Capture the cell that displays the provided text and extract its (x, y) central coordinate. 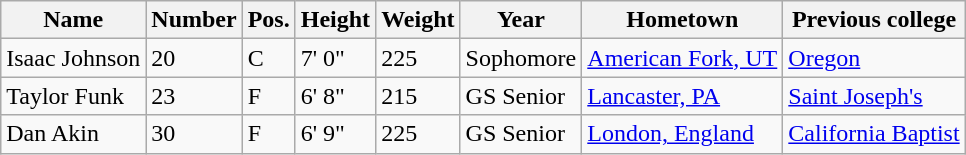
7' 0" (335, 58)
6' 8" (335, 96)
Saint Joseph's (874, 96)
C (268, 58)
Isaac Johnson (74, 58)
Year (521, 20)
Pos. (268, 20)
London, England (682, 134)
Height (335, 20)
Weight (418, 20)
Oregon (874, 58)
Sophomore (521, 58)
23 (194, 96)
Lancaster, PA (682, 96)
Name (74, 20)
6' 9" (335, 134)
California Baptist (874, 134)
Previous college (874, 20)
20 (194, 58)
Taylor Funk (74, 96)
215 (418, 96)
Hometown (682, 20)
Dan Akin (74, 134)
Number (194, 20)
30 (194, 134)
American Fork, UT (682, 58)
